For the text-containing cell, return its midpoint in (X, Y) coordinate format. 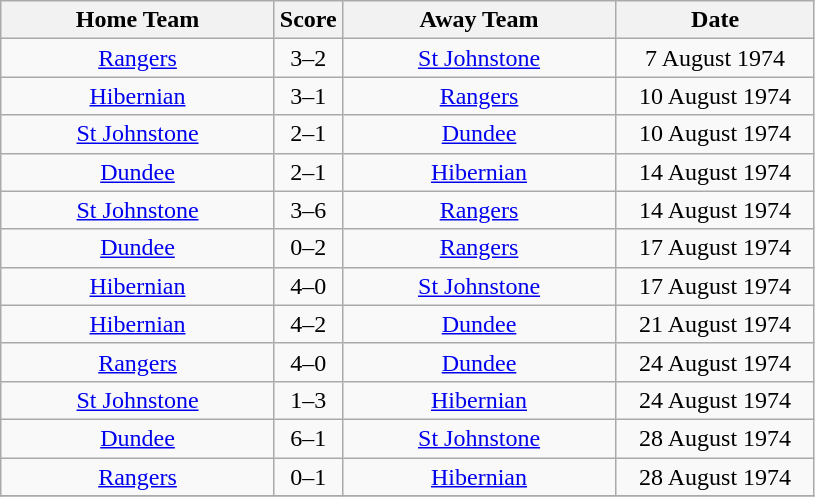
Date (716, 20)
4–2 (308, 324)
Away Team (479, 20)
7 August 1974 (716, 58)
Home Team (138, 20)
3–6 (308, 210)
21 August 1974 (716, 324)
3–1 (308, 96)
0–2 (308, 248)
3–2 (308, 58)
0–1 (308, 477)
Score (308, 20)
1–3 (308, 400)
6–1 (308, 438)
